Output the [x, y] coordinate of the center of the cell containing the given text.  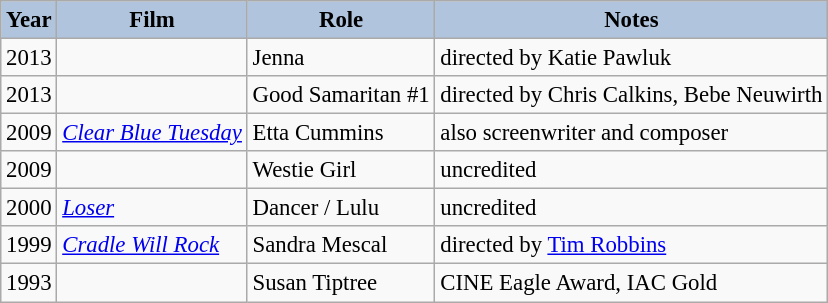
Loser [152, 208]
directed by Tim Robbins [632, 245]
Etta Cummins [341, 133]
2000 [29, 208]
Sandra Mescal [341, 245]
Year [29, 20]
Susan Tiptree [341, 283]
1993 [29, 283]
1999 [29, 245]
also screenwriter and composer [632, 133]
Film [152, 20]
Westie Girl [341, 170]
Notes [632, 20]
Cradle Will Rock [152, 245]
Role [341, 20]
Good Samaritan #1 [341, 95]
Clear Blue Tuesday [152, 133]
CINE Eagle Award, IAC Gold [632, 283]
directed by Chris Calkins, Bebe Neuwirth [632, 95]
Dancer / Lulu [341, 208]
directed by Katie Pawluk [632, 58]
Jenna [341, 58]
